Scan for the cell matching the given text and deliver its (X, Y) coordinate at center. 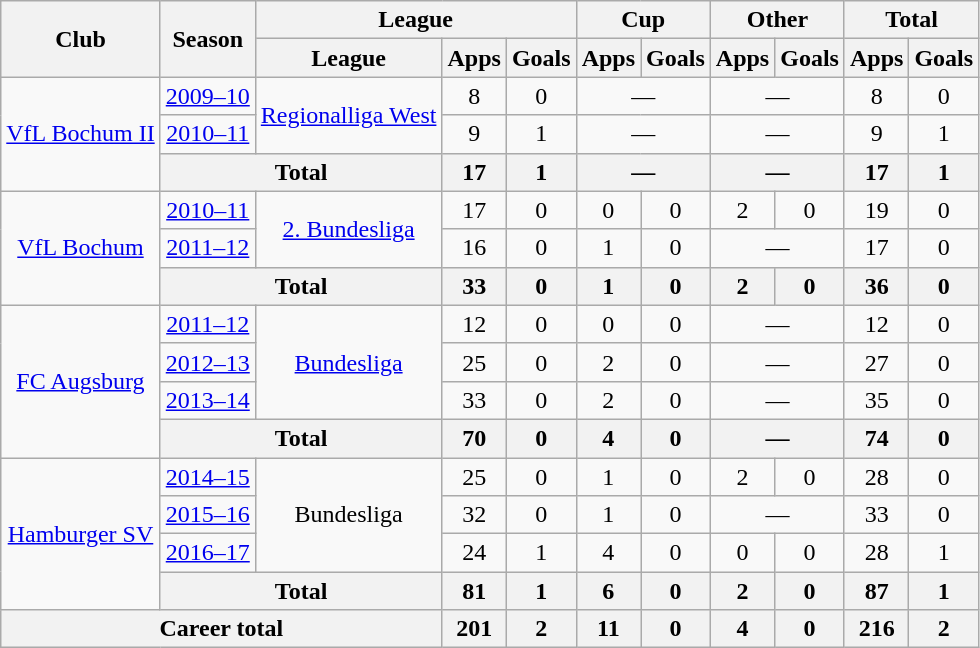
216 (876, 629)
87 (876, 591)
201 (474, 629)
Hamburger SV (80, 534)
Cup (643, 20)
11 (608, 629)
16 (474, 248)
81 (474, 591)
FC Augsburg (80, 381)
6 (608, 591)
70 (474, 438)
2009–10 (208, 96)
2015–16 (208, 515)
2013–14 (208, 400)
24 (474, 553)
27 (876, 362)
19 (876, 210)
2. Bundesliga (348, 229)
35 (876, 400)
2012–13 (208, 362)
32 (474, 515)
Season (208, 39)
2016–17 (208, 553)
Club (80, 39)
VfL Bochum (80, 248)
VfL Bochum II (80, 134)
Regionalliga West (348, 115)
36 (876, 286)
2014–15 (208, 477)
Other (777, 20)
74 (876, 438)
Career total (222, 629)
